Extract the [x, y] coordinate from the center of the cell holding the provided text.  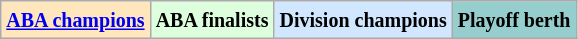
Division champions [363, 20]
ABA finalists [212, 20]
ABA champions [76, 20]
Playoff berth [514, 20]
